Return [x, y] of the center of cell containing provided text 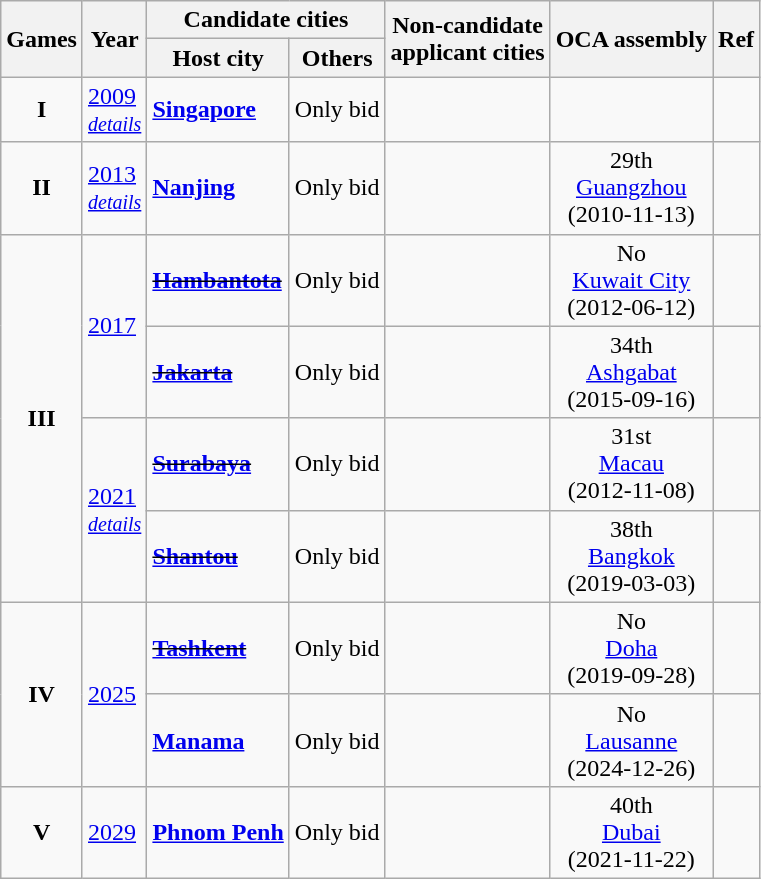
34th Ashgabat(2015-09-16) [631, 372]
2013details [114, 188]
Host city [218, 58]
Nanjing [218, 188]
2017 [114, 326]
No Kuwait City(2012-06-12) [631, 280]
Shantou [218, 556]
2009details [114, 110]
2029 [114, 832]
IV [42, 694]
Candidate cities [266, 20]
Manama [218, 740]
Non-candidateapplicant cities [468, 39]
2021details [114, 510]
Phnom Penh [218, 832]
No Doha(2019-09-28) [631, 648]
II [42, 188]
2025 [114, 694]
Games [42, 39]
V [42, 832]
Jakarta [218, 372]
Singapore [218, 110]
40th Dubai(2021-11-22) [631, 832]
31st Macau(2012-11-08) [631, 464]
I [42, 110]
Tashkent [218, 648]
No Lausanne(2024-12-26) [631, 740]
38th Bangkok(2019-03-03) [631, 556]
OCA assembly [631, 39]
Surabaya [218, 464]
Others [337, 58]
Hambantota [218, 280]
III [42, 418]
29th Guangzhou(2010-11-13) [631, 188]
Ref [736, 39]
Year [114, 39]
